Output the (X, Y) coordinate of the center of the cell containing the given text.  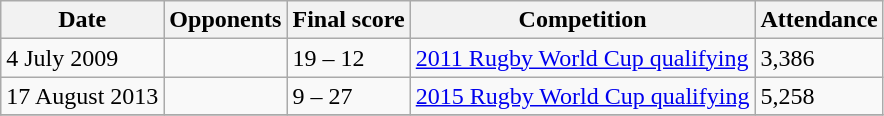
Competition (582, 20)
Attendance (819, 20)
4 July 2009 (82, 58)
2015 Rugby World Cup qualifying (582, 96)
9 – 27 (348, 96)
17 August 2013 (82, 96)
Opponents (226, 20)
5,258 (819, 96)
3,386 (819, 58)
2011 Rugby World Cup qualifying (582, 58)
Final score (348, 20)
Date (82, 20)
19 – 12 (348, 58)
